From the cell containing the given text, extract its center point as [X, Y] coordinate. 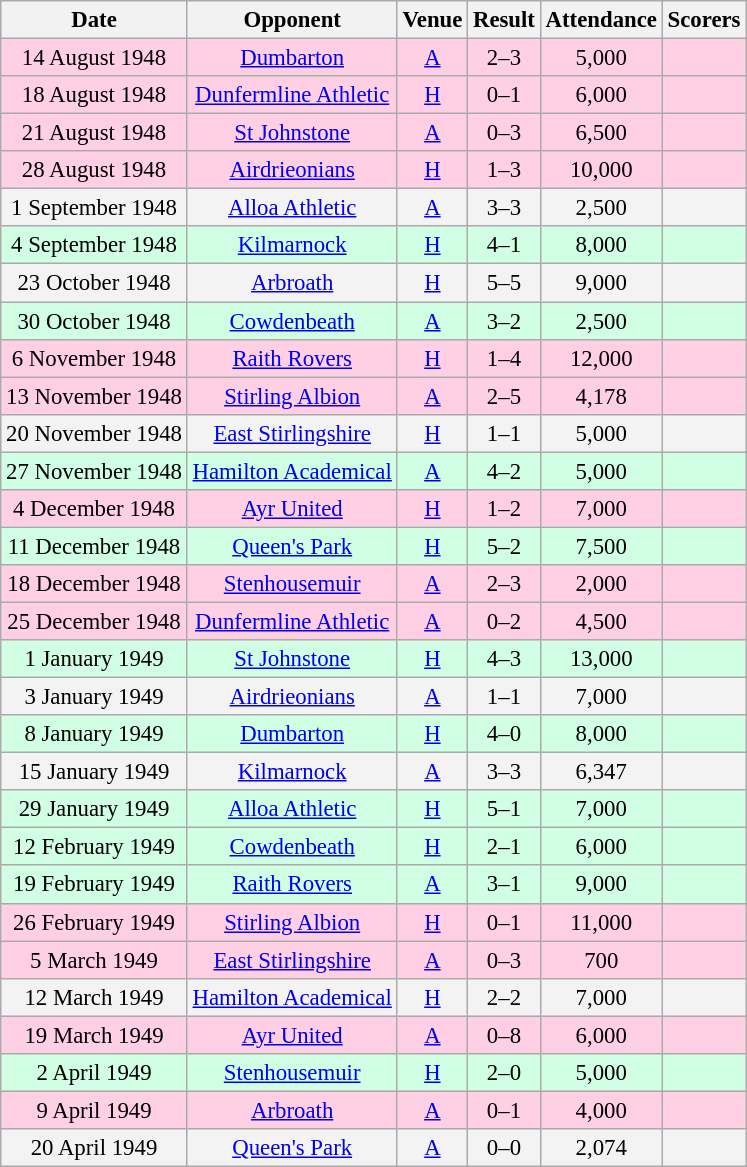
29 January 1949 [94, 809]
18 December 1948 [94, 584]
3 January 1949 [94, 697]
Attendance [601, 20]
6 November 1948 [94, 358]
23 October 1948 [94, 283]
1 January 1949 [94, 659]
20 November 1948 [94, 433]
19 March 1949 [94, 1035]
4–3 [504, 659]
25 December 1948 [94, 621]
Scorers [704, 20]
Venue [432, 20]
5 March 1949 [94, 960]
5–2 [504, 546]
2–5 [504, 396]
27 November 1948 [94, 471]
2–2 [504, 997]
26 February 1949 [94, 922]
Date [94, 20]
3–1 [504, 885]
4–0 [504, 734]
14 August 1948 [94, 58]
0–2 [504, 621]
30 October 1948 [94, 321]
2–0 [504, 1073]
21 August 1948 [94, 133]
11,000 [601, 922]
1–4 [504, 358]
2,074 [601, 1148]
9 April 1949 [94, 1110]
2,000 [601, 584]
700 [601, 960]
4 September 1948 [94, 245]
18 August 1948 [94, 95]
Opponent [292, 20]
5–1 [504, 809]
7,500 [601, 546]
12 February 1949 [94, 847]
4,178 [601, 396]
1–3 [504, 170]
13 November 1948 [94, 396]
5–5 [504, 283]
13,000 [601, 659]
20 April 1949 [94, 1148]
4,000 [601, 1110]
1 September 1948 [94, 208]
12 March 1949 [94, 997]
12,000 [601, 358]
1–2 [504, 509]
Result [504, 20]
2–1 [504, 847]
4–2 [504, 471]
3–2 [504, 321]
19 February 1949 [94, 885]
4 December 1948 [94, 509]
10,000 [601, 170]
6,500 [601, 133]
8 January 1949 [94, 734]
2 April 1949 [94, 1073]
4,500 [601, 621]
11 December 1948 [94, 546]
0–8 [504, 1035]
0–0 [504, 1148]
15 January 1949 [94, 772]
4–1 [504, 245]
28 August 1948 [94, 170]
6,347 [601, 772]
